Identify which cell holds the provided text, then report its (X, Y) central coordinate. 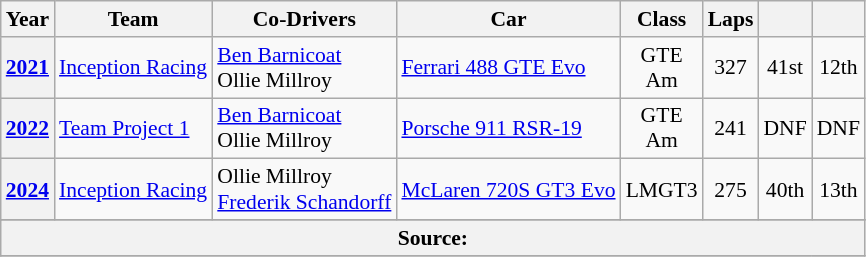
40th (784, 190)
Team Project 1 (133, 128)
Ollie Millroy Frederik Schandorff (304, 190)
2022 (28, 128)
Class (662, 19)
13th (838, 190)
41st (784, 68)
LMGT3 (662, 190)
Co-Drivers (304, 19)
2024 (28, 190)
327 (731, 68)
Source: (433, 238)
Laps (731, 19)
Car (508, 19)
Team (133, 19)
Porsche 911 RSR-19 (508, 128)
McLaren 720S GT3 Evo (508, 190)
12th (838, 68)
241 (731, 128)
275 (731, 190)
2021 (28, 68)
Ferrari 488 GTE Evo (508, 68)
Year (28, 19)
